Locate the cell with the specified text and output its (x, y) center coordinate. 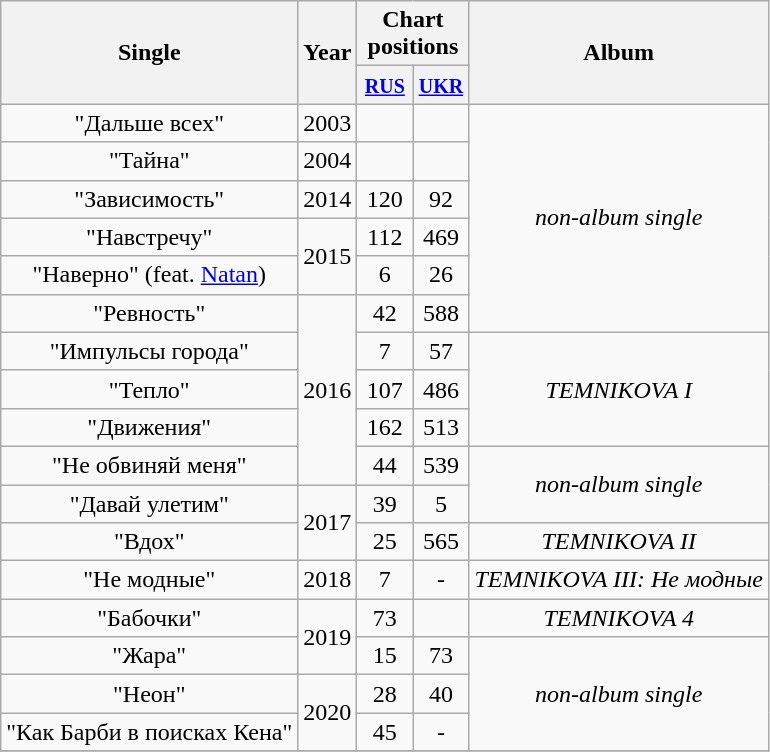
"Вдох" (150, 542)
"Навстречу" (150, 237)
"Ревность" (150, 313)
Year (328, 52)
5 (441, 503)
513 (441, 427)
44 (385, 465)
Single (150, 52)
"Неон" (150, 694)
"Тайна" (150, 161)
2020 (328, 713)
469 (441, 237)
2015 (328, 256)
112 (385, 237)
2014 (328, 199)
"Давай улетим" (150, 503)
6 (385, 275)
40 (441, 694)
565 (441, 542)
15 (385, 656)
588 (441, 313)
120 (385, 199)
39 (385, 503)
"Наверно" (feat. Natan) (150, 275)
"Движения" (150, 427)
"Жара" (150, 656)
UKR (441, 85)
45 (385, 732)
2016 (328, 389)
"Тепло" (150, 389)
539 (441, 465)
"Как Барби в поисках Кена" (150, 732)
"Зависимость" (150, 199)
28 (385, 694)
2018 (328, 580)
"Бабочки" (150, 618)
162 (385, 427)
TEMNIKOVA I (618, 389)
TEMNIKOVA 4 (618, 618)
107 (385, 389)
"Импульсы города" (150, 351)
2003 (328, 123)
26 (441, 275)
2004 (328, 161)
"Дальше всех" (150, 123)
TEMNIKOVA III: Не модные (618, 580)
2017 (328, 522)
"Не обвиняй меня" (150, 465)
TEMNIKOVA II (618, 542)
92 (441, 199)
25 (385, 542)
Chart positions (413, 34)
42 (385, 313)
"Не модные" (150, 580)
Album (618, 52)
RUS (385, 85)
486 (441, 389)
2019 (328, 637)
57 (441, 351)
